Find where the given text appears and provide that cell's center as [x, y] coordinate. 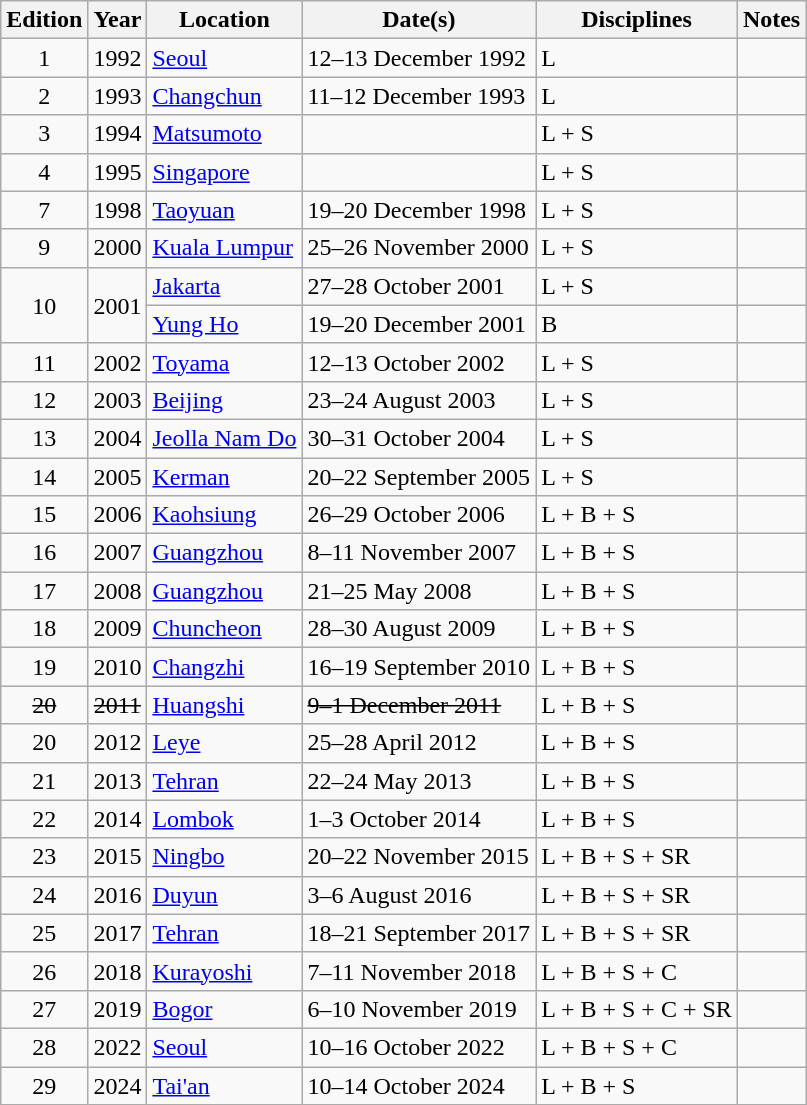
Huangshi [224, 705]
22 [44, 819]
14 [44, 477]
Yung Ho [224, 324]
25–26 November 2000 [419, 248]
Duyun [224, 895]
10–14 October 2024 [419, 1085]
29 [44, 1085]
Kerman [224, 477]
11 [44, 362]
25–28 April 2012 [419, 743]
Ningbo [224, 857]
2013 [118, 781]
Date(s) [419, 20]
Chuncheon [224, 629]
10–16 October 2022 [419, 1047]
11–12 December 1993 [419, 96]
8–11 November 2007 [419, 553]
12 [44, 400]
13 [44, 438]
2019 [118, 1009]
3 [44, 134]
2008 [118, 591]
1992 [118, 58]
28 [44, 1047]
2014 [118, 819]
2022 [118, 1047]
15 [44, 515]
Beijing [224, 400]
2017 [118, 933]
Taoyuan [224, 210]
Kuala Lumpur [224, 248]
2015 [118, 857]
7 [44, 210]
16–19 September 2010 [419, 667]
2 [44, 96]
18–21 September 2017 [419, 933]
Notes [771, 20]
2005 [118, 477]
1–3 October 2014 [419, 819]
Bogor [224, 1009]
Jakarta [224, 286]
Lombok [224, 819]
24 [44, 895]
27–28 October 2001 [419, 286]
Disciplines [637, 20]
23 [44, 857]
2001 [118, 305]
21 [44, 781]
2003 [118, 400]
Jeolla Nam Do [224, 438]
Tai'an [224, 1085]
Kurayoshi [224, 971]
Changzhi [224, 667]
2000 [118, 248]
20–22 September 2005 [419, 477]
27 [44, 1009]
26 [44, 971]
22–24 May 2013 [419, 781]
10 [44, 305]
18 [44, 629]
9 [44, 248]
L + B + S + C + SR [637, 1009]
1 [44, 58]
21–25 May 2008 [419, 591]
23–24 August 2003 [419, 400]
Location [224, 20]
Changchun [224, 96]
2024 [118, 1085]
20–22 November 2015 [419, 857]
16 [44, 553]
6–10 November 2019 [419, 1009]
2006 [118, 515]
2011 [118, 705]
1995 [118, 172]
4 [44, 172]
19–20 December 2001 [419, 324]
B [637, 324]
1994 [118, 134]
1998 [118, 210]
7–11 November 2018 [419, 971]
19–20 December 1998 [419, 210]
28–30 August 2009 [419, 629]
12–13 December 1992 [419, 58]
Edition [44, 20]
2016 [118, 895]
2010 [118, 667]
30–31 October 2004 [419, 438]
Singapore [224, 172]
9–1 December 2011 [419, 705]
Toyama [224, 362]
Kaohsiung [224, 515]
2009 [118, 629]
26–29 October 2006 [419, 515]
3–6 August 2016 [419, 895]
19 [44, 667]
2018 [118, 971]
2012 [118, 743]
1993 [118, 96]
2004 [118, 438]
2002 [118, 362]
Leye [224, 743]
Matsumoto [224, 134]
Year [118, 20]
25 [44, 933]
2007 [118, 553]
12–13 October 2002 [419, 362]
17 [44, 591]
